From the cell containing the given text, extract its center point as [x, y] coordinate. 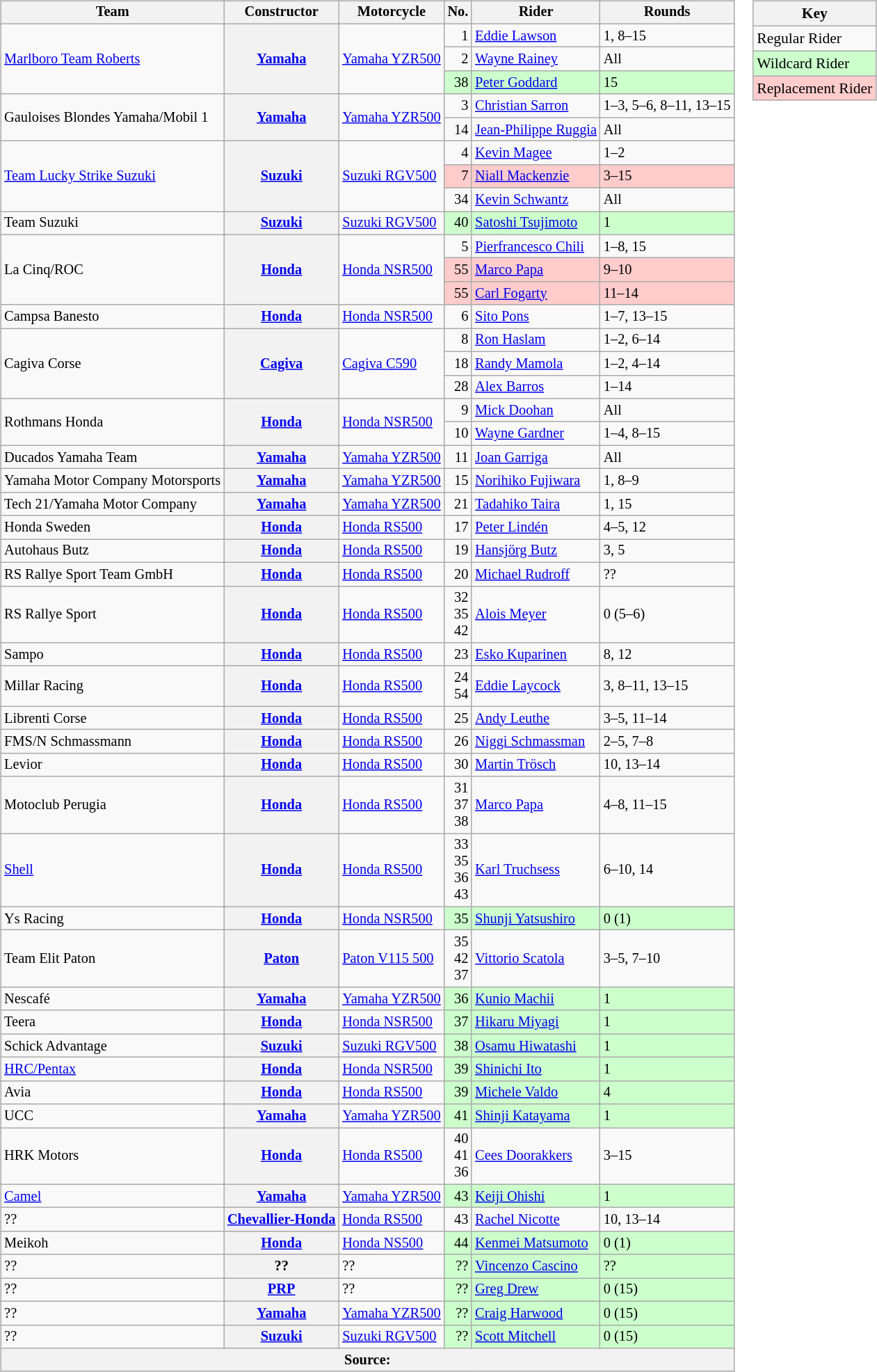
1–2 [667, 153]
1–4, 8–15 [667, 433]
6 [458, 317]
No. [458, 13]
14 [458, 129]
18 [458, 363]
Shinji Katayama [536, 1116]
Tadahiko Taira [536, 504]
35 [458, 918]
11–14 [667, 294]
Shell [113, 870]
44 [458, 1243]
1–3, 5–6, 8–11, 13–15 [667, 106]
41 [458, 1116]
Cagiva C590 [391, 363]
Cees Doorakkers [536, 1156]
Team Lucky Strike Suzuki [113, 177]
Gauloises Blondes Yamaha/Mobil 1 [113, 117]
Constructor [281, 13]
Tech 21/Yamaha Motor Company [113, 504]
3–5, 7–10 [667, 959]
Millar Racing [113, 686]
Shunji Yatsushiro [536, 918]
Peter Goddard [536, 83]
3, 8–11, 13–15 [667, 686]
Regular Rider [814, 38]
Teera [113, 1022]
Nescafé [113, 999]
Vincenzo Cascino [536, 1266]
354237 [458, 959]
Rothmans Honda [113, 422]
Norihiko Fujiwara [536, 481]
Motorcycle [391, 13]
Sito Pons [536, 317]
Carl Fogarty [536, 294]
1, 8–15 [667, 35]
Source: [367, 1360]
Shinichi Ito [536, 1069]
RS Rallye Sport Team GmbH [113, 574]
9–10 [667, 270]
5 [458, 246]
26 [458, 742]
Kunio Machii [536, 999]
Eddie Lawson [536, 35]
7 [458, 176]
Sampo [113, 655]
Levior [113, 765]
Team Suzuki [113, 223]
Camel [113, 1196]
Osamu Hiwatashi [536, 1046]
Cagiva [281, 363]
Esko Kuparinen [536, 655]
Replacement Rider [814, 88]
10 [458, 433]
Autohaus Butz [113, 551]
Wildcard Rider [814, 63]
Karl Truchsess [536, 870]
1, 8–9 [667, 481]
1–2, 4–14 [667, 363]
Niall Mackenzie [536, 176]
2 [458, 59]
Marlboro Team Roberts [113, 58]
Eddie Laycock [536, 686]
FMS/N Schmassmann [113, 742]
Key [814, 14]
Honda NS500 [391, 1243]
Hansjörg Butz [536, 551]
404136 [458, 1156]
Mick Doohan [536, 410]
11 [458, 457]
HRK Motors [113, 1156]
20 [458, 574]
Motoclub Perugia [113, 805]
19 [458, 551]
Jean-Philippe Ruggia [536, 129]
323542 [458, 614]
17 [458, 527]
Vittorio Scatola [536, 959]
313738 [458, 805]
Niggi Schmassman [536, 742]
1, 15 [667, 504]
40 [458, 223]
Paton V115 500 [391, 959]
Kevin Schwantz [536, 200]
Hikaru Miyagi [536, 1022]
1–8, 15 [667, 246]
36 [458, 999]
Joan Garriga [536, 457]
Keiji Ohishi [536, 1196]
Rounds [667, 13]
33353643 [458, 870]
1–2, 6–14 [667, 340]
Michael Rudroff [536, 574]
Randy Mamola [536, 363]
Andy Leuthe [536, 718]
Cagiva Corse [113, 363]
Rider [536, 13]
Kevin Magee [536, 153]
Greg Drew [536, 1290]
6–10, 14 [667, 870]
Ron Haslam [536, 340]
21 [458, 504]
Peter Lindén [536, 527]
Yamaha Motor Company Motorsports [113, 481]
2454 [458, 686]
23 [458, 655]
Chevallier-Honda [281, 1220]
3–5, 11–14 [667, 718]
Michele Valdo [536, 1092]
Team Elit Paton [113, 959]
Craig Harwood [536, 1313]
Christian Sarron [536, 106]
Satoshi Tsujimoto [536, 223]
UCC [113, 1116]
Schick Advantage [113, 1046]
4–8, 11–15 [667, 805]
30 [458, 765]
Pierfrancesco Chili [536, 246]
Alex Barros [536, 387]
Alois Meyer [536, 614]
8 [458, 340]
Team [113, 13]
25 [458, 718]
Wayne Gardner [536, 433]
9 [458, 410]
4–5, 12 [667, 527]
2–5, 7–8 [667, 742]
3 [458, 106]
Campsa Banesto [113, 317]
HRC/Pentax [113, 1069]
Scott Mitchell [536, 1337]
1–14 [667, 387]
1–7, 13–15 [667, 317]
8, 12 [667, 655]
3, 5 [667, 551]
0 (5–6) [667, 614]
28 [458, 387]
PRP [281, 1290]
Wayne Rainey [536, 59]
Honda Sweden [113, 527]
Paton [281, 959]
34 [458, 200]
Avia [113, 1092]
Ducados Yamaha Team [113, 457]
Meikoh [113, 1243]
Ys Racing [113, 918]
Rachel Nicotte [536, 1220]
Kenmei Matsumoto [536, 1243]
Martin Trösch [536, 765]
37 [458, 1022]
RS Rallye Sport [113, 614]
Librenti Corse [113, 718]
La Cinq/ROC [113, 270]
